Provide the [X, Y] coordinate of the cell's center where the given text is located.  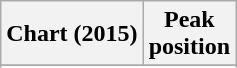
Peakposition [189, 34]
Chart (2015) [72, 34]
